For the text-containing cell, return its midpoint in (X, Y) coordinate format. 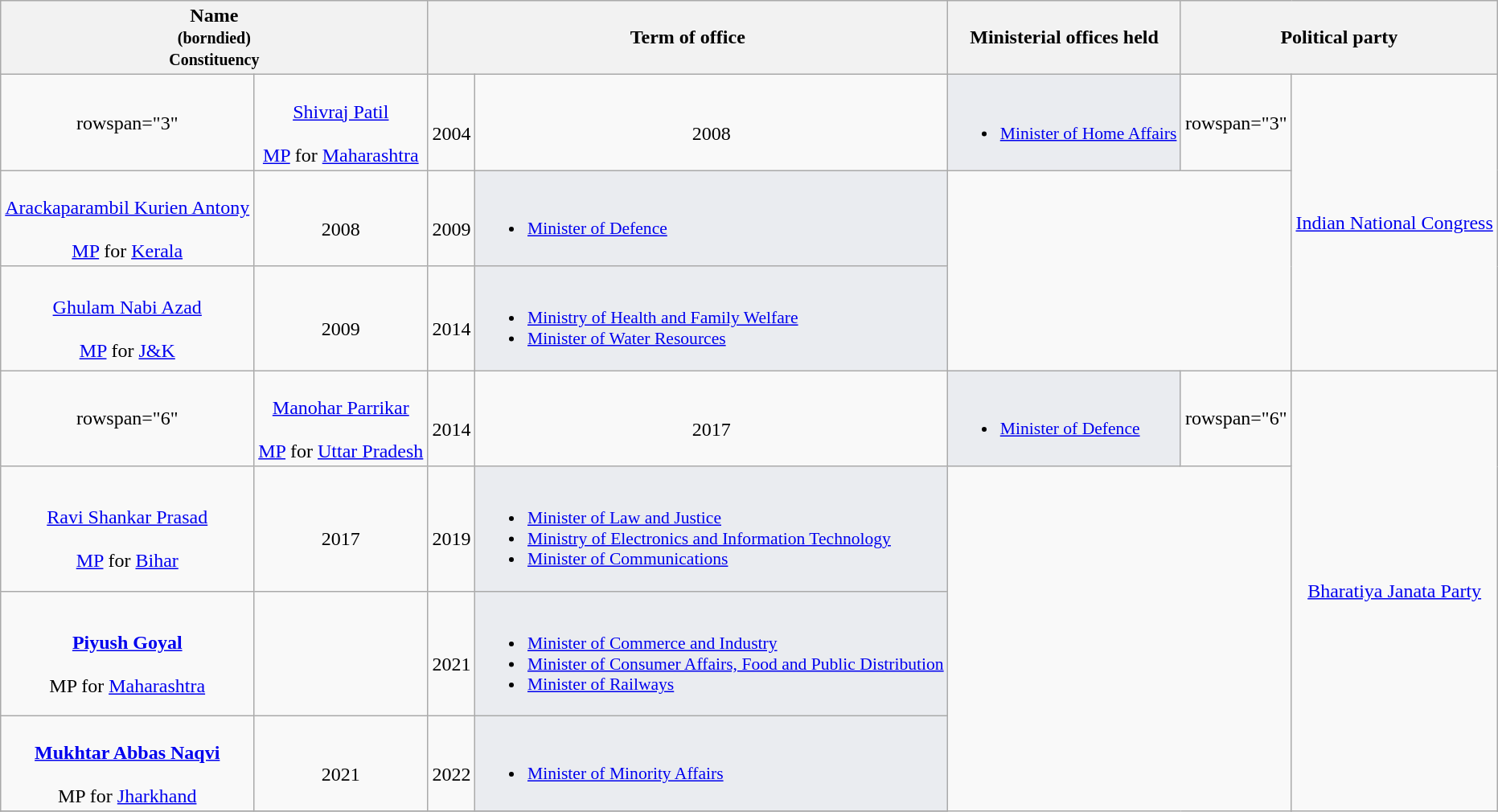
Ravi Shankar PrasadMP for Bihar (127, 529)
Minister of Home Affairs (1065, 122)
Shivraj PatilMP for Maharashtra (341, 122)
Minister of Minority Affairs (712, 764)
Piyush GoyalMP for Maharashtra (127, 653)
2004 (452, 122)
Minister of Law and JusticeMinistry of Electronics and Information TechnologyMinister of Communications (712, 529)
Ministry of Health and Family WelfareMinister of Water Resources (712, 318)
Arackaparambil Kurien AntonyMP for Kerala (127, 219)
2022 (452, 764)
Indian National Congress (1394, 223)
2019 (452, 529)
Name(borndied)Constituency (214, 38)
Minister of Commerce and IndustryMinister of Consumer Affairs, Food and Public DistributionMinister of Railways (712, 653)
Ghulam Nabi AzadMP for J&K (127, 318)
Term of office (688, 38)
Manohar ParrikarMP for Uttar Pradesh (341, 418)
Mukhtar Abbas NaqviMP for Jharkhand (127, 764)
Political party (1339, 38)
Bharatiya Janata Party (1394, 592)
Ministerial offices held (1065, 38)
